Output the [x, y] coordinate of the center of the cell containing the given text.  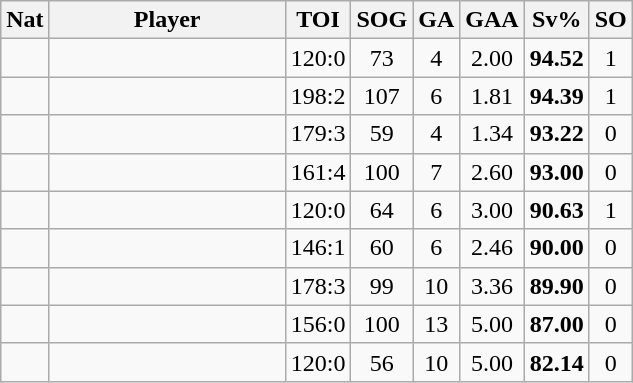
99 [382, 286]
64 [382, 210]
2.46 [492, 248]
59 [382, 134]
94.52 [556, 58]
3.36 [492, 286]
93.00 [556, 172]
146:1 [318, 248]
90.63 [556, 210]
2.00 [492, 58]
1.34 [492, 134]
60 [382, 248]
GA [436, 20]
Nat [25, 20]
2.60 [492, 172]
87.00 [556, 324]
SOG [382, 20]
SO [610, 20]
1.81 [492, 96]
Sv% [556, 20]
GAA [492, 20]
73 [382, 58]
93.22 [556, 134]
Player [167, 20]
90.00 [556, 248]
198:2 [318, 96]
94.39 [556, 96]
TOI [318, 20]
13 [436, 324]
82.14 [556, 362]
161:4 [318, 172]
179:3 [318, 134]
107 [382, 96]
178:3 [318, 286]
156:0 [318, 324]
7 [436, 172]
3.00 [492, 210]
56 [382, 362]
89.90 [556, 286]
